Pinpoint the cell where the given text exists, returning its (x, y) midpoint coordinate. 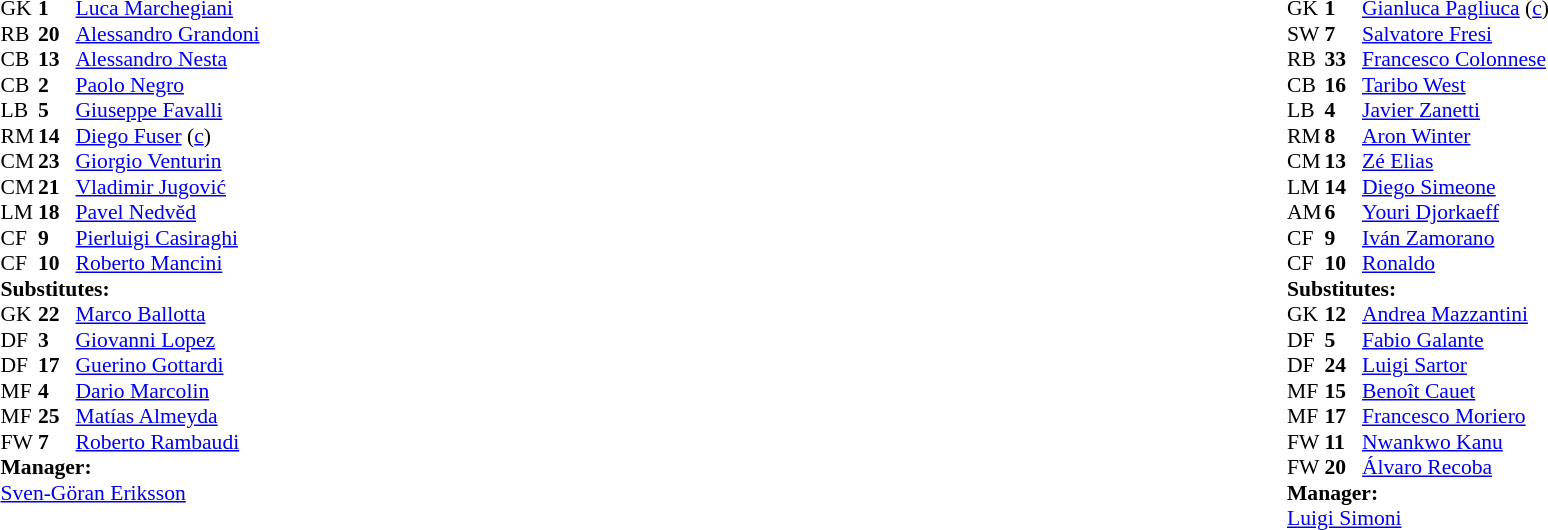
2 (57, 85)
18 (57, 213)
3 (57, 340)
Sven-Göran Eriksson (130, 493)
33 (1343, 59)
SW (1306, 34)
21 (57, 187)
Pierluigi Casiraghi (168, 238)
12 (1343, 315)
AM (1306, 213)
22 (57, 315)
15 (1343, 391)
23 (57, 161)
Guerino Gottardi (168, 365)
25 (57, 417)
Roberto Rambaudi (168, 442)
Marco Ballotta (168, 315)
Diego Fuser (c) (168, 136)
11 (1343, 442)
Manager: (130, 467)
Matías Almeyda (168, 417)
Giovanni Lopez (168, 340)
Giuseppe Favalli (168, 111)
Alessandro Nesta (168, 59)
Substitutes: (130, 289)
Pavel Nedvěd (168, 213)
Giorgio Venturin (168, 161)
16 (1343, 85)
Paolo Negro (168, 85)
Dario Marcolin (168, 391)
Vladimir Jugović (168, 187)
24 (1343, 365)
8 (1343, 136)
Roberto Mancini (168, 263)
Alessandro Grandoni (168, 34)
6 (1343, 213)
